For the text-containing cell, return its midpoint in [X, Y] coordinate format. 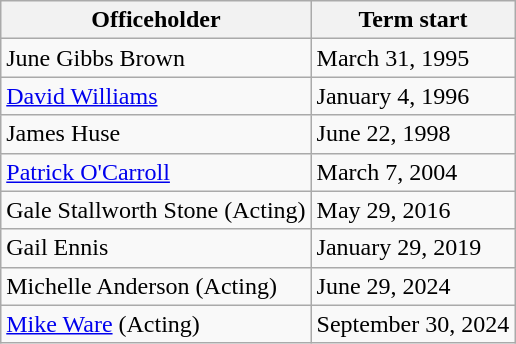
Gail Ennis [156, 248]
June Gibbs Brown [156, 58]
Term start [413, 20]
June 29, 2024 [413, 286]
Michelle Anderson (Acting) [156, 286]
June 22, 1998 [413, 134]
May 29, 2016 [413, 210]
David Williams [156, 96]
January 29, 2019 [413, 248]
January 4, 1996 [413, 96]
Patrick O'Carroll [156, 172]
Mike Ware (Acting) [156, 324]
March 7, 2004 [413, 172]
Officeholder [156, 20]
Gale Stallworth Stone (Acting) [156, 210]
March 31, 1995 [413, 58]
September 30, 2024 [413, 324]
James Huse [156, 134]
